Provide the [X, Y] coordinate of the cell's center where the given text is located.  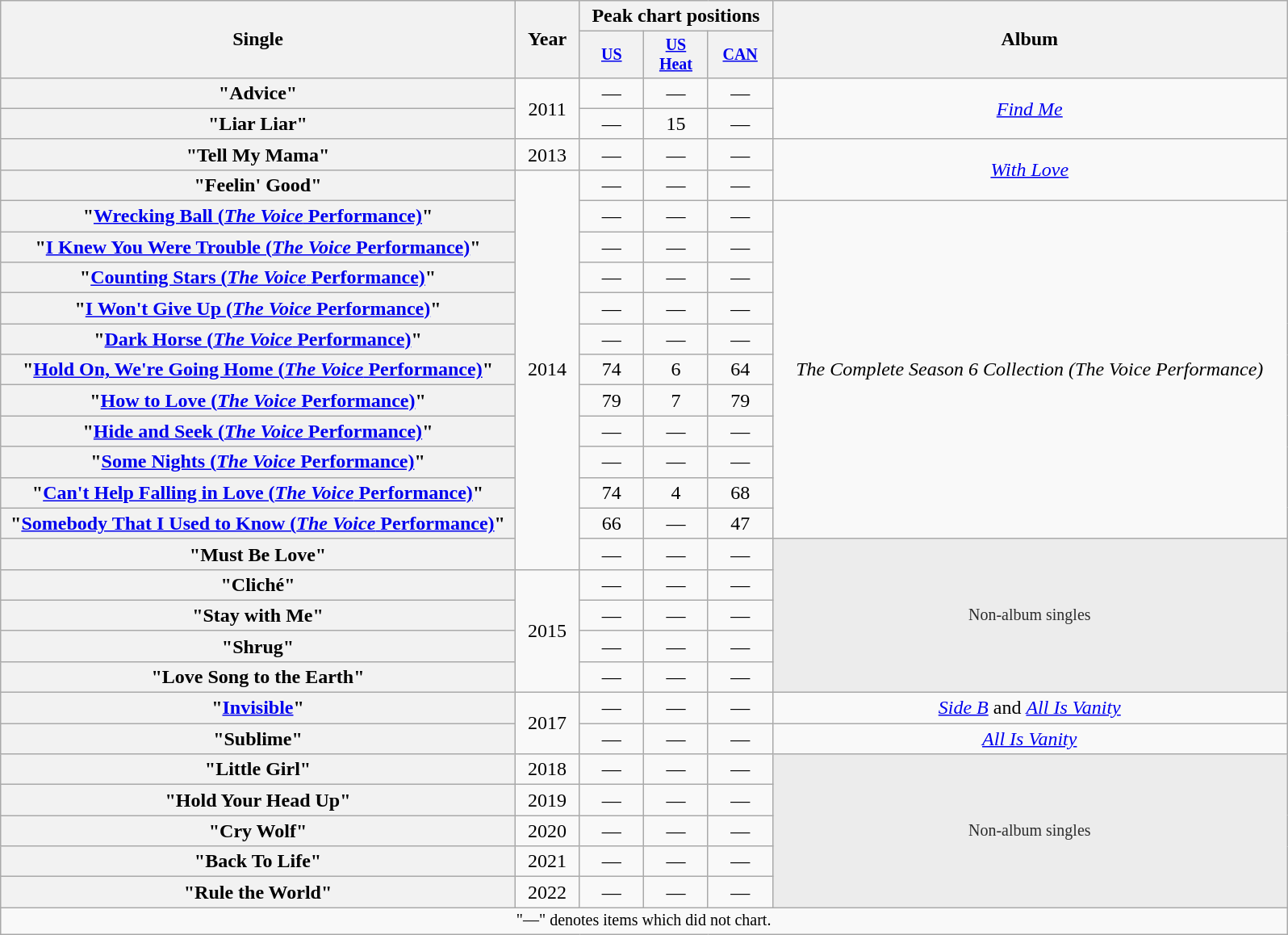
2015 [547, 631]
2018 [547, 769]
2011 [547, 108]
2021 [547, 862]
Year [547, 40]
2019 [547, 800]
"—" denotes items which did not chart. [644, 920]
"Counting Stars (The Voice Performance)" [258, 278]
"Somebody That I Used to Know (The Voice Performance)" [258, 523]
"Cry Wolf" [258, 831]
2013 [547, 154]
2020 [547, 831]
"Hold On, We're Going Home (The Voice Performance)" [258, 370]
"Shrug" [258, 646]
47 [740, 523]
"Tell My Mama" [258, 154]
"Stay with Me" [258, 615]
"Hold Your Head Up" [258, 800]
"Some Nights (The Voice Performance)" [258, 462]
66 [612, 523]
2022 [547, 892]
US [612, 55]
"Advice" [258, 93]
"Cliché" [258, 585]
4 [676, 493]
Single [258, 40]
"Must Be Love" [258, 554]
"Dark Horse (The Voice Performance)" [258, 339]
With Love [1030, 170]
"I Knew You Were Trouble (The Voice Performance)" [258, 247]
"Rule the World" [258, 892]
6 [676, 370]
68 [740, 493]
"Little Girl" [258, 769]
CAN [740, 55]
"I Won't Give Up (The Voice Performance)" [258, 308]
"Back To Life" [258, 862]
"Liar Liar" [258, 124]
"Feelin' Good" [258, 185]
"Sublime" [258, 739]
15 [676, 124]
64 [740, 370]
The Complete Season 6 Collection (The Voice Performance) [1030, 370]
Side B and All Is Vanity [1030, 708]
"How to Love (The Voice Performance)" [258, 400]
"Hide and Seek (The Voice Performance)" [258, 431]
USHeat [676, 55]
"Love Song to the Earth" [258, 677]
"Can't Help Falling in Love (The Voice Performance)" [258, 493]
7 [676, 400]
"Wrecking Ball (The Voice Performance)" [258, 216]
Album [1030, 40]
2014 [547, 370]
2017 [547, 723]
Peak chart positions [676, 16]
"Invisible" [258, 708]
All Is Vanity [1030, 739]
Find Me [1030, 108]
